Pinpoint the cell where the given text exists, returning its (X, Y) midpoint coordinate. 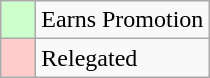
Earns Promotion (122, 20)
Relegated (122, 58)
